Provide the [x, y] coordinate of the cell's center where the given text is located.  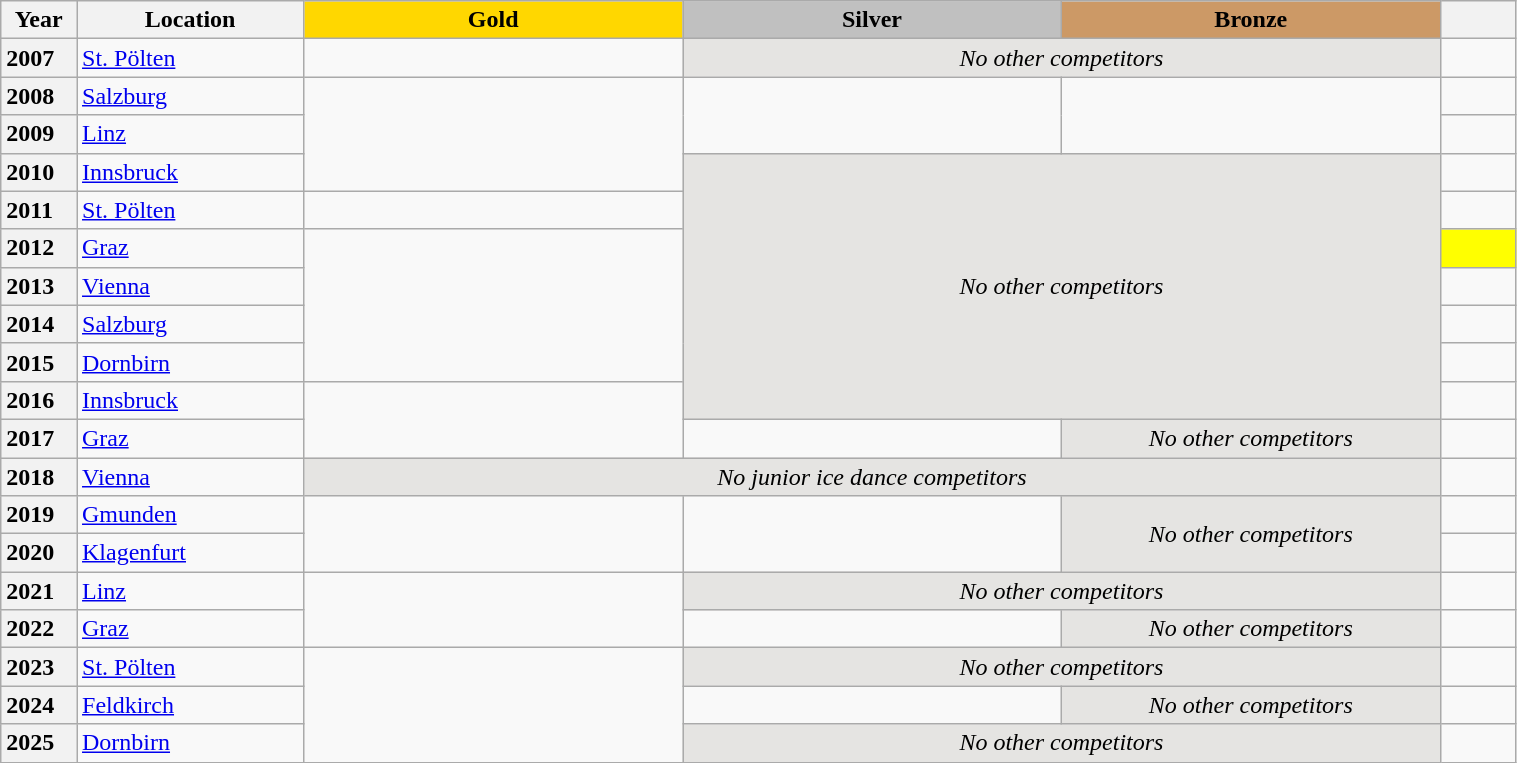
2022 [39, 629]
Gmunden [190, 515]
Feldkirch [190, 705]
2023 [39, 667]
Gold [494, 20]
2025 [39, 743]
Year [39, 20]
2007 [39, 58]
2017 [39, 438]
2021 [39, 591]
2018 [39, 477]
2020 [39, 553]
2015 [39, 362]
2014 [39, 324]
2010 [39, 172]
2019 [39, 515]
No junior ice dance competitors [872, 477]
2016 [39, 400]
Silver [872, 20]
2012 [39, 248]
2024 [39, 705]
2009 [39, 134]
Klagenfurt [190, 553]
2011 [39, 210]
Location [190, 20]
Bronze [1250, 20]
2013 [39, 286]
2008 [39, 96]
